Return (x, y) of the center of cell containing provided text 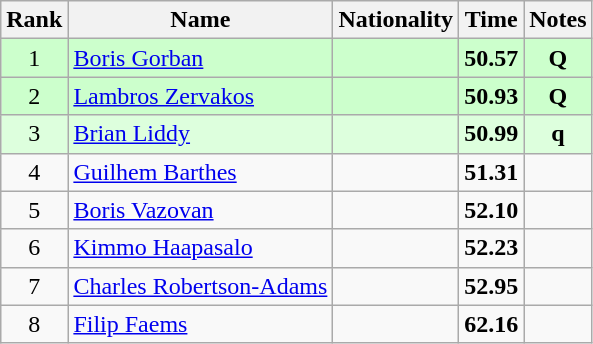
8 (34, 324)
52.95 (492, 286)
62.16 (492, 324)
Guilhem Barthes (200, 172)
51.31 (492, 172)
3 (34, 134)
2 (34, 96)
6 (34, 248)
Boris Gorban (200, 58)
50.57 (492, 58)
Boris Vazovan (200, 210)
Rank (34, 20)
Brian Liddy (200, 134)
Kimmo Haapasalo (200, 248)
52.10 (492, 210)
50.99 (492, 134)
Charles Robertson-Adams (200, 286)
7 (34, 286)
q (558, 134)
50.93 (492, 96)
4 (34, 172)
Lambros Zervakos (200, 96)
Notes (558, 20)
Name (200, 20)
Time (492, 20)
52.23 (492, 248)
Nationality (396, 20)
5 (34, 210)
Filip Faems (200, 324)
1 (34, 58)
